Scan for the cell matching the given text and deliver its [x, y] coordinate at center. 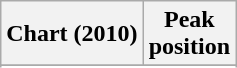
Peakposition [189, 34]
Chart (2010) [72, 34]
